Capture the cell that displays the provided text and extract its [x, y] central coordinate. 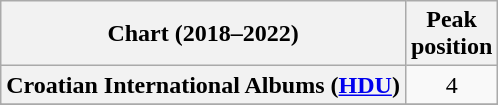
4 [451, 85]
Chart (2018–2022) [204, 34]
Peakposition [451, 34]
Croatian International Albums (HDU) [204, 85]
